From the cell containing the given text, extract its center point as [X, Y] coordinate. 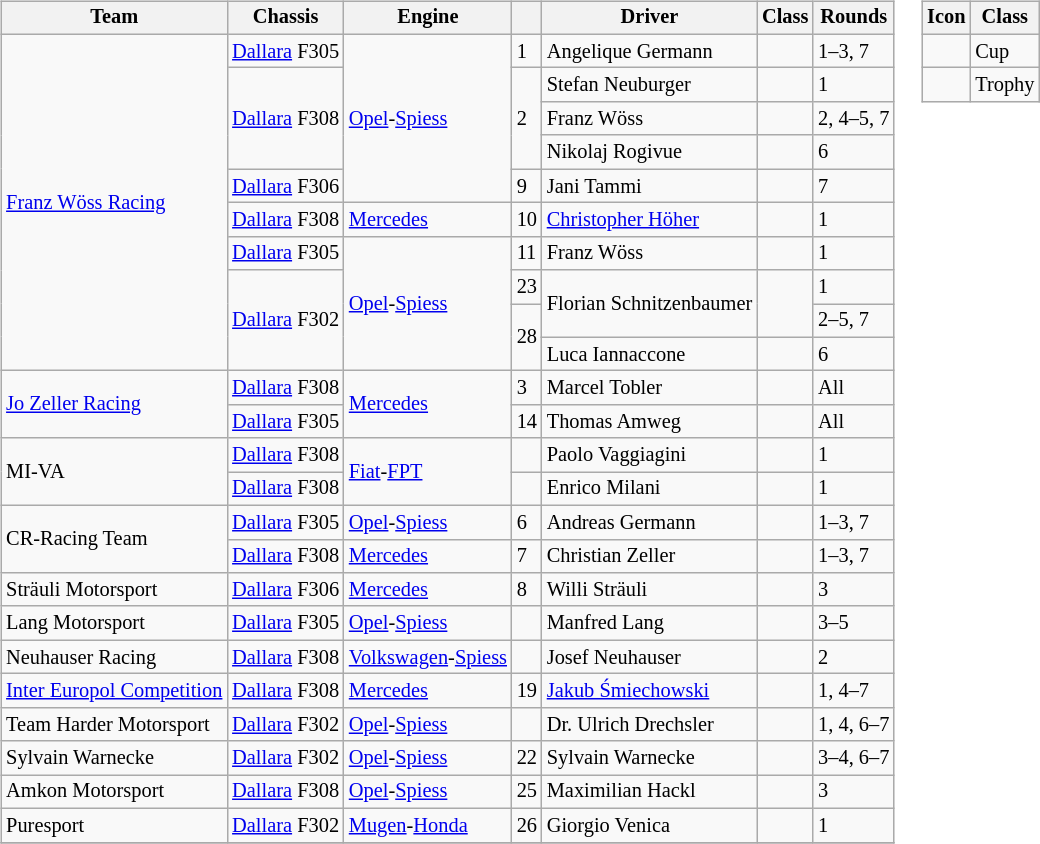
Christian Zeller [650, 556]
26 [527, 825]
3–5 [854, 623]
Florian Schnitzenbaumer [650, 304]
Neuhauser Racing [114, 657]
Team [114, 18]
Enrico Milani [650, 489]
Luca Iannaccone [650, 354]
Thomas Amweg [650, 422]
Team Harder Motorsport [114, 724]
Angelique Germann [650, 51]
3–4, 6–7 [854, 758]
Manfred Lang [650, 623]
Engine [428, 18]
Franz Wöss Racing [114, 202]
MI-VA [114, 472]
28 [527, 338]
Inter Europol Competition [114, 691]
Christopher Höher [650, 220]
1, 4, 6–7 [854, 724]
2, 4–5, 7 [854, 119]
Giorgio Venica [650, 825]
Maximilian Hackl [650, 792]
2–5, 7 [854, 321]
22 [527, 758]
Marcel Tobler [650, 388]
Trophy [1004, 85]
Lang Motorsport [114, 623]
Amkon Motorsport [114, 792]
Josef Neuhauser [650, 657]
19 [527, 691]
Icon [946, 18]
23 [527, 287]
Chassis [286, 18]
10 [527, 220]
Jo Zeller Racing [114, 404]
Willi Sträuli [650, 590]
Volkswagen-Spiess [428, 657]
9 [527, 186]
1, 4–7 [854, 691]
CR-Racing Team [114, 538]
14 [527, 422]
25 [527, 792]
Stefan Neuburger [650, 85]
Dr. Ulrich Drechsler [650, 724]
Puresport [114, 825]
11 [527, 253]
Paolo Vaggiagini [650, 455]
Fiat-FPT [428, 472]
Nikolaj Rogivue [650, 152]
Jani Tammi [650, 186]
Cup [1004, 51]
8 [527, 590]
Driver [650, 18]
Jakub Śmiechowski [650, 691]
Rounds [854, 18]
Sträuli Motorsport [114, 590]
Andreas Germann [650, 522]
Mugen-Honda [428, 825]
